Search for the cell housing the specified text and yield its [X, Y] center coordinate. 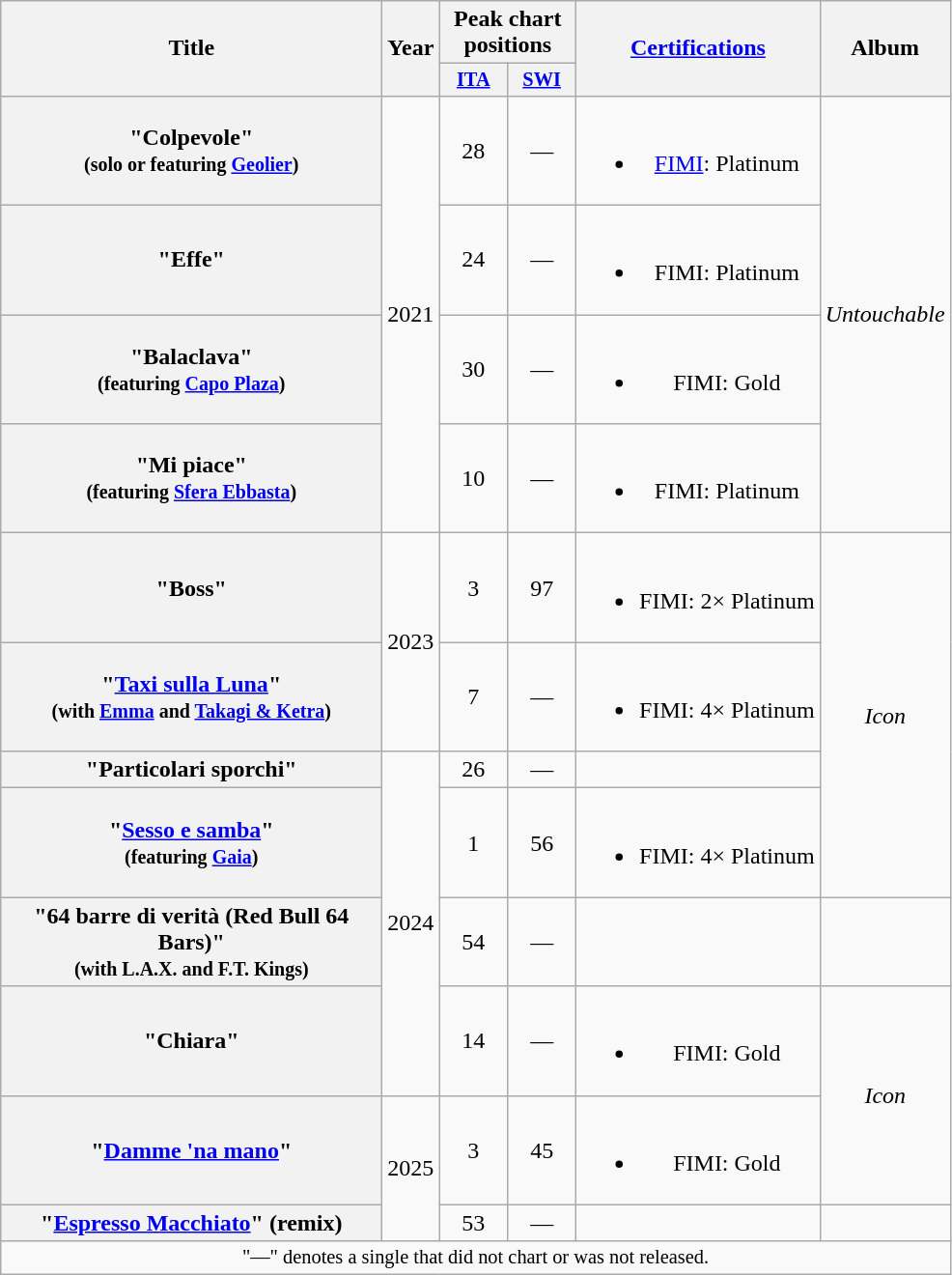
"—" denotes a single that did not chart or was not released. [475, 1258]
"Effe" [191, 261]
"Sesso e samba"(featuring Gaia) [191, 842]
97 [543, 587]
SWI [543, 80]
Certifications [699, 48]
"Mi piace"(featuring Sfera Ebbasta) [191, 479]
26 [473, 770]
54 [473, 942]
53 [473, 1223]
24 [473, 261]
56 [543, 842]
14 [473, 1041]
FIMI: 2× Platinum [699, 587]
45 [543, 1149]
ITA [473, 80]
Album [884, 48]
"Chiara" [191, 1041]
Peak chart positions [508, 33]
"Colpevole"(solo or featuring Geolier) [191, 151]
2025 [411, 1169]
2023 [411, 642]
1 [473, 842]
"Balaclava"(featuring Capo Plaza) [191, 369]
"64 barre di verità (Red Bull 64 Bars)"(with L.A.X. and F.T. Kings) [191, 942]
"Taxi sulla Luna"(with Emma and Takagi & Ketra) [191, 697]
Year [411, 48]
"Particolari sporchi" [191, 770]
Title [191, 48]
30 [473, 369]
2021 [411, 314]
"Damme 'na mano" [191, 1149]
7 [473, 697]
"Boss" [191, 587]
28 [473, 151]
2024 [411, 923]
Untouchable [884, 314]
"Espresso Macchiato" (remix) [191, 1223]
10 [473, 479]
